Search for the cell housing the specified text and yield its [X, Y] center coordinate. 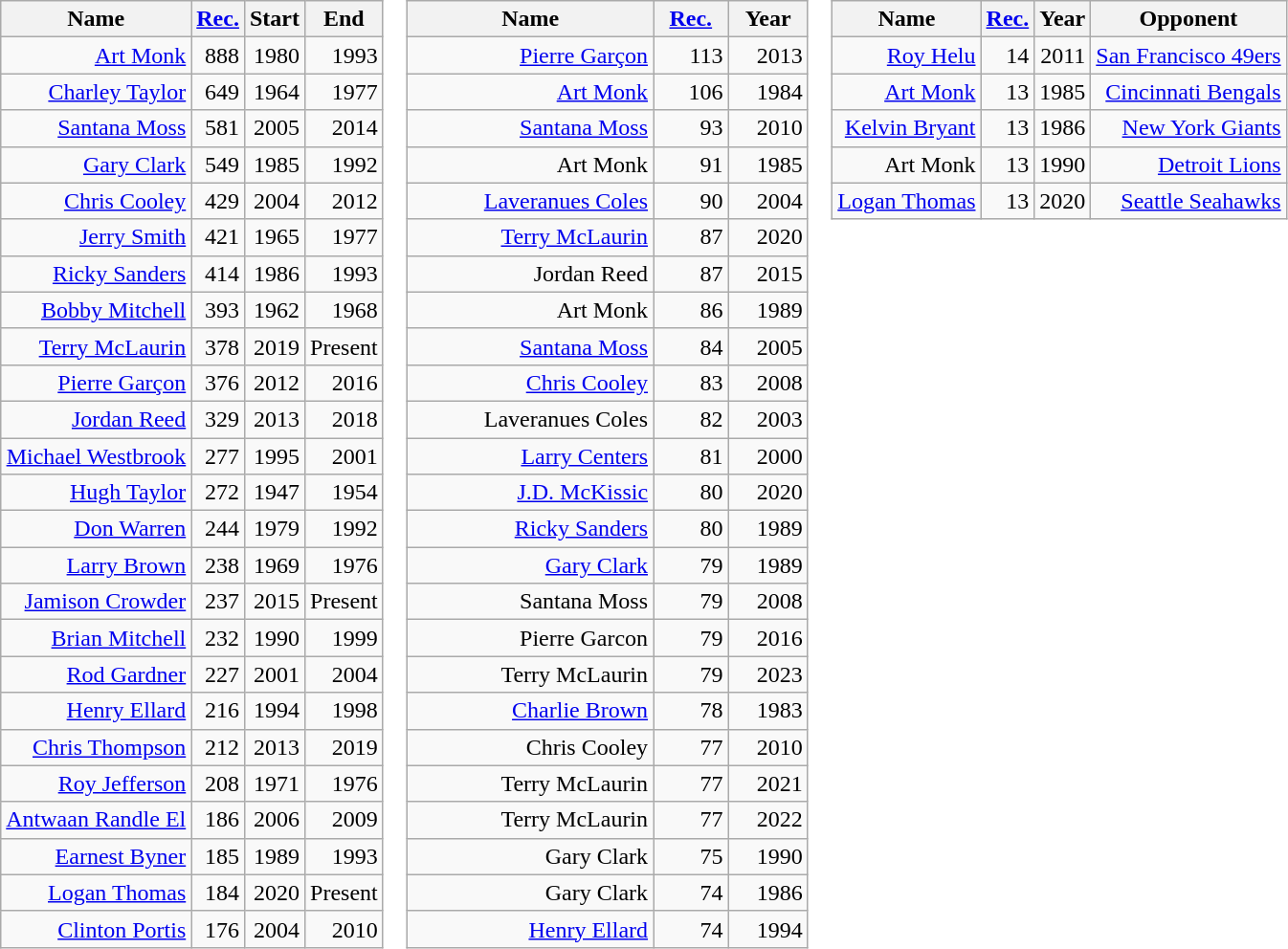
277 [218, 456]
2021 [767, 783]
1969 [274, 565]
244 [218, 529]
272 [218, 493]
1979 [274, 529]
1965 [274, 237]
Antwaan Randle El [96, 820]
Pierre Garcon [530, 638]
Roy Jefferson [96, 783]
90 [691, 201]
1998 [344, 711]
End [344, 19]
1968 [344, 310]
227 [218, 674]
83 [691, 383]
84 [691, 346]
2009 [344, 820]
Start [274, 19]
184 [218, 893]
376 [218, 383]
Brian Mitchell [96, 638]
Don Warren [96, 529]
Earnest Byner [96, 856]
Jerry Smith [96, 237]
378 [218, 346]
2011 [1062, 55]
82 [691, 419]
Jamison Crowder [96, 602]
Larry Brown [96, 565]
2000 [767, 456]
393 [218, 310]
2006 [274, 820]
106 [691, 92]
Cincinnati Bengals [1188, 92]
1962 [274, 310]
Charley Taylor [96, 92]
1999 [344, 638]
2018 [344, 419]
329 [218, 419]
649 [218, 92]
93 [691, 128]
1984 [767, 92]
581 [218, 128]
113 [691, 55]
Chris Thompson [96, 747]
238 [218, 565]
1947 [274, 493]
Detroit Lions [1188, 165]
Larry Centers [530, 456]
888 [218, 55]
208 [218, 783]
2022 [767, 820]
Rod Gardner [96, 674]
1954 [344, 493]
1980 [274, 55]
549 [218, 165]
Clinton Portis [96, 929]
78 [691, 711]
1964 [274, 92]
14 [1008, 55]
2014 [344, 128]
New York Giants [1188, 128]
216 [218, 711]
232 [218, 638]
J.D. McKissic [530, 493]
237 [218, 602]
212 [218, 747]
Seattle Seahawks [1188, 201]
75 [691, 856]
Kelvin Bryant [907, 128]
421 [218, 237]
414 [218, 274]
176 [218, 929]
185 [218, 856]
81 [691, 456]
San Francisco 49ers [1188, 55]
Michael Westbrook [96, 456]
Opponent [1188, 19]
Bobby Mitchell [96, 310]
2023 [767, 674]
186 [218, 820]
429 [218, 201]
1971 [274, 783]
Charlie Brown [530, 711]
1983 [767, 711]
86 [691, 310]
1995 [274, 456]
2003 [767, 419]
Roy Helu [907, 55]
Hugh Taylor [96, 493]
91 [691, 165]
